Find where the given text appears and provide that cell's center as [X, Y] coordinate. 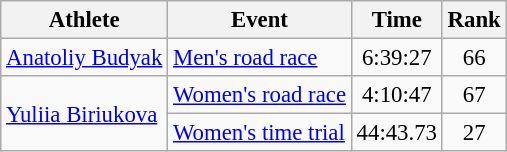
44:43.73 [396, 133]
Women's time trial [260, 133]
67 [474, 95]
Event [260, 20]
Rank [474, 20]
27 [474, 133]
Yuliia Biriukova [84, 114]
Women's road race [260, 95]
Time [396, 20]
Anatoliy Budyak [84, 58]
4:10:47 [396, 95]
Men's road race [260, 58]
66 [474, 58]
Athlete [84, 20]
6:39:27 [396, 58]
